Determine the (X, Y) coordinate at the center of the cell enclosing the given text.  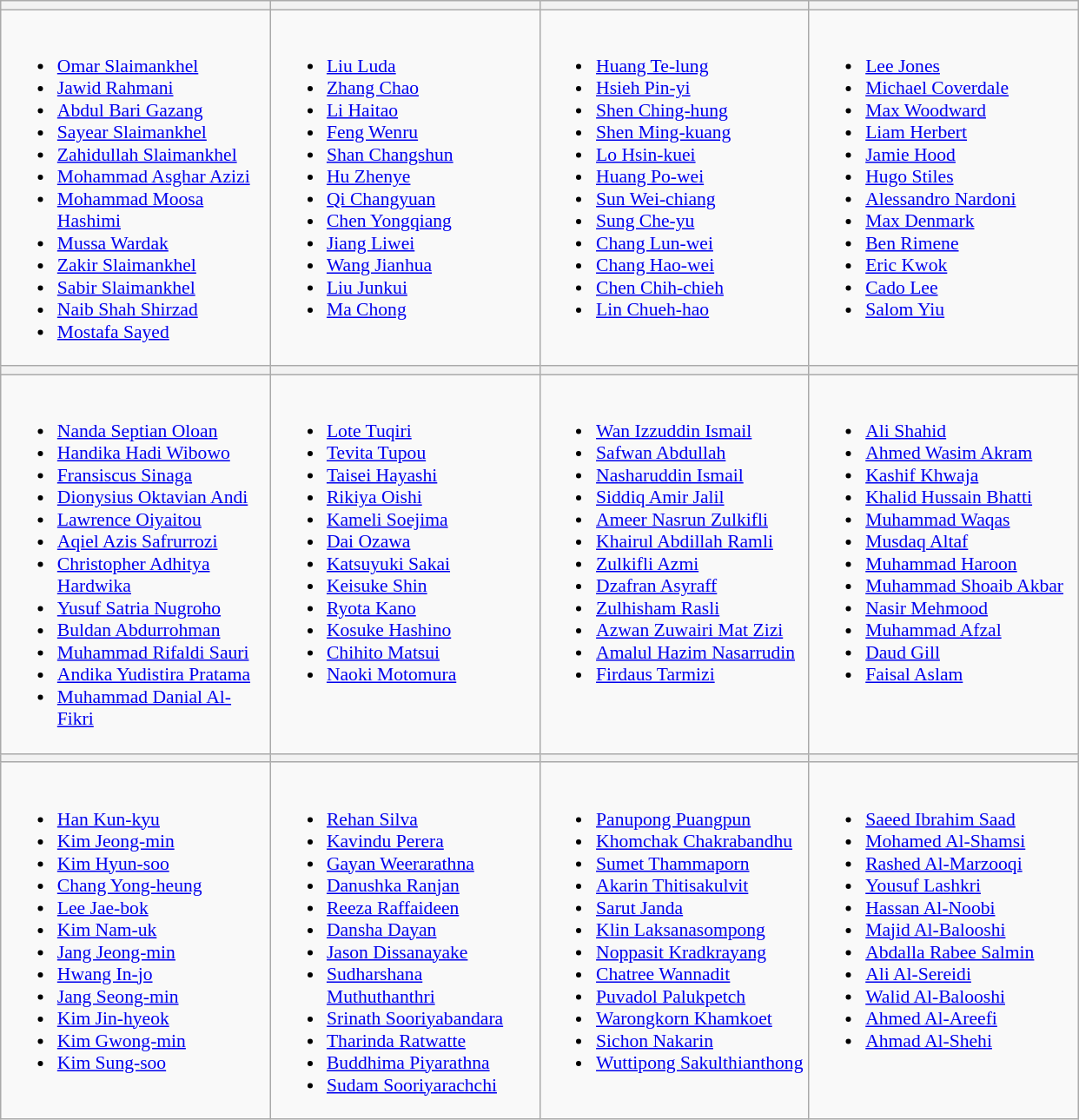
Liu LudaZhang ChaoLi HaitaoFeng WenruShan ChangshunHu ZhenyeQi ChangyuanChen YongqiangJiang LiweiWang JianhuaLiu JunkuiMa Chong (405, 188)
Lee JonesMichael CoverdaleMax WoodwardLiam HerbertJamie HoodHugo StilesAlessandro NardoniMax DenmarkBen RimeneEric KwokCado LeeSalom Yiu (943, 188)
